Detect which cell encompasses the target text, then output its [X, Y] center coordinate. 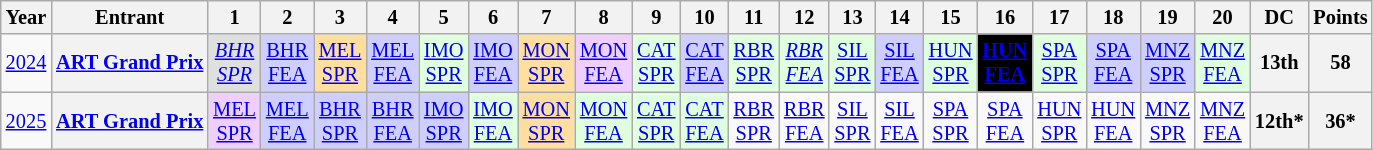
12th* [1279, 121]
13 [852, 17]
7 [546, 17]
6 [492, 17]
2024 [26, 63]
14 [899, 17]
DC [1279, 17]
9 [656, 17]
Points [1340, 17]
2025 [26, 121]
3 [340, 17]
16 [1004, 17]
17 [1059, 17]
19 [1168, 17]
1 [234, 17]
36* [1340, 121]
Year [26, 17]
4 [392, 17]
2 [288, 17]
5 [444, 17]
Entrant [130, 17]
15 [951, 17]
13th [1279, 63]
10 [704, 17]
11 [754, 17]
8 [604, 17]
12 [804, 17]
58 [1340, 63]
20 [1222, 17]
18 [1113, 17]
